Scan for the cell matching the given text and deliver its [X, Y] coordinate at center. 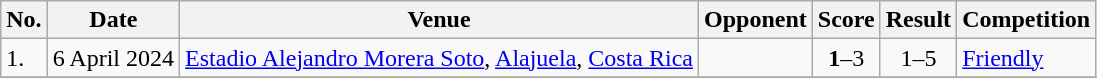
6 April 2024 [113, 58]
Date [113, 20]
No. [24, 20]
Result [918, 20]
1. [24, 58]
Venue [440, 20]
Friendly [1026, 58]
Score [846, 20]
Estadio Alejandro Morera Soto, Alajuela, Costa Rica [440, 58]
Opponent [756, 20]
1–5 [918, 58]
Competition [1026, 20]
1–3 [846, 58]
